Find where the given text appears and provide that cell's center as (X, Y) coordinate. 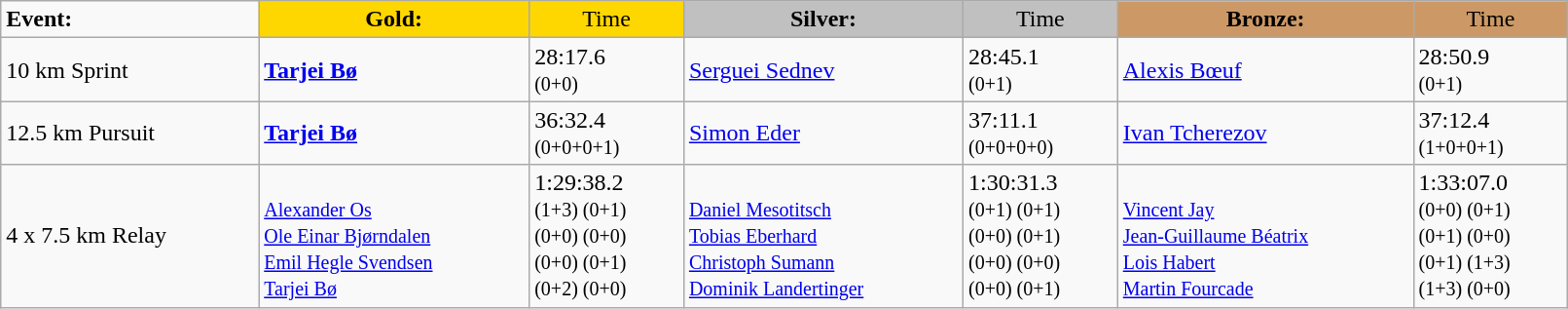
Serguei Sednev (823, 70)
4 x 7.5 km Relay (130, 236)
28:17.6(0+0) (607, 70)
Simon Eder (823, 133)
37:11.1(0+0+0+0) (1041, 133)
12.5 km Pursuit (130, 133)
Event: (130, 19)
Alexander OsOle Einar BjørndalenEmil Hegle SvendsenTarjei Bø (394, 236)
37:12.4(1+0+0+1) (1491, 133)
28:45.1(0+1) (1041, 70)
1:29:38.2(1+3) (0+1)(0+0) (0+0)(0+0) (0+1)(0+2) (0+0) (607, 236)
Vincent JayJean-Guillaume BéatrixLois HabertMartin Fourcade (1265, 236)
36:32.4(0+0+0+1) (607, 133)
Daniel MesotitschTobias EberhardChristoph SumannDominik Landertinger (823, 236)
10 km Sprint (130, 70)
Bronze: (1265, 19)
Gold: (394, 19)
Alexis Bœuf (1265, 70)
Ivan Tcherezov (1265, 133)
28:50.9(0+1) (1491, 70)
Silver: (823, 19)
1:33:07.0(0+0) (0+1)(0+1) (0+0)(0+1) (1+3)(1+3) (0+0) (1491, 236)
1:30:31.3(0+1) (0+1)(0+0) (0+1)(0+0) (0+0)(0+0) (0+1) (1041, 236)
